Locate the cell with the specified text and output its (x, y) center coordinate. 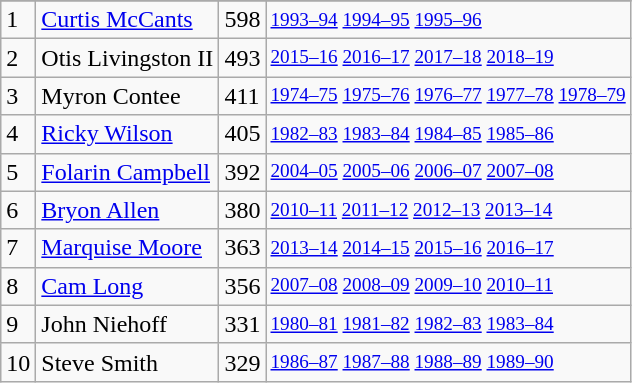
Bryon Allen (128, 210)
3 (18, 96)
598 (242, 20)
5 (18, 172)
405 (242, 134)
380 (242, 210)
2007–08 2008–09 2009–10 2010–11 (448, 286)
4 (18, 134)
2015–16 2016–17 2017–18 2018–19 (448, 58)
2004–05 2005–06 2006–07 2007–08 (448, 172)
10 (18, 362)
1982–83 1983–84 1984–85 1985–86 (448, 134)
493 (242, 58)
Myron Contee (128, 96)
8 (18, 286)
7 (18, 248)
392 (242, 172)
Curtis McCants (128, 20)
John Niehoff (128, 324)
331 (242, 324)
Cam Long (128, 286)
Otis Livingston II (128, 58)
1993–94 1994–95 1995–96 (448, 20)
Marquise Moore (128, 248)
6 (18, 210)
329 (242, 362)
1 (18, 20)
2 (18, 58)
Steve Smith (128, 362)
Ricky Wilson (128, 134)
356 (242, 286)
9 (18, 324)
1986–87 1987–88 1988–89 1989–90 (448, 362)
411 (242, 96)
2013–14 2014–15 2015–16 2016–17 (448, 248)
1980–81 1981–82 1982–83 1983–84 (448, 324)
2010–11 2011–12 2012–13 2013–14 (448, 210)
1974–75 1975–76 1976–77 1977–78 1978–79 (448, 96)
Folarin Campbell (128, 172)
363 (242, 248)
